Extract the (X, Y) coordinate from the center of the cell holding the provided text.  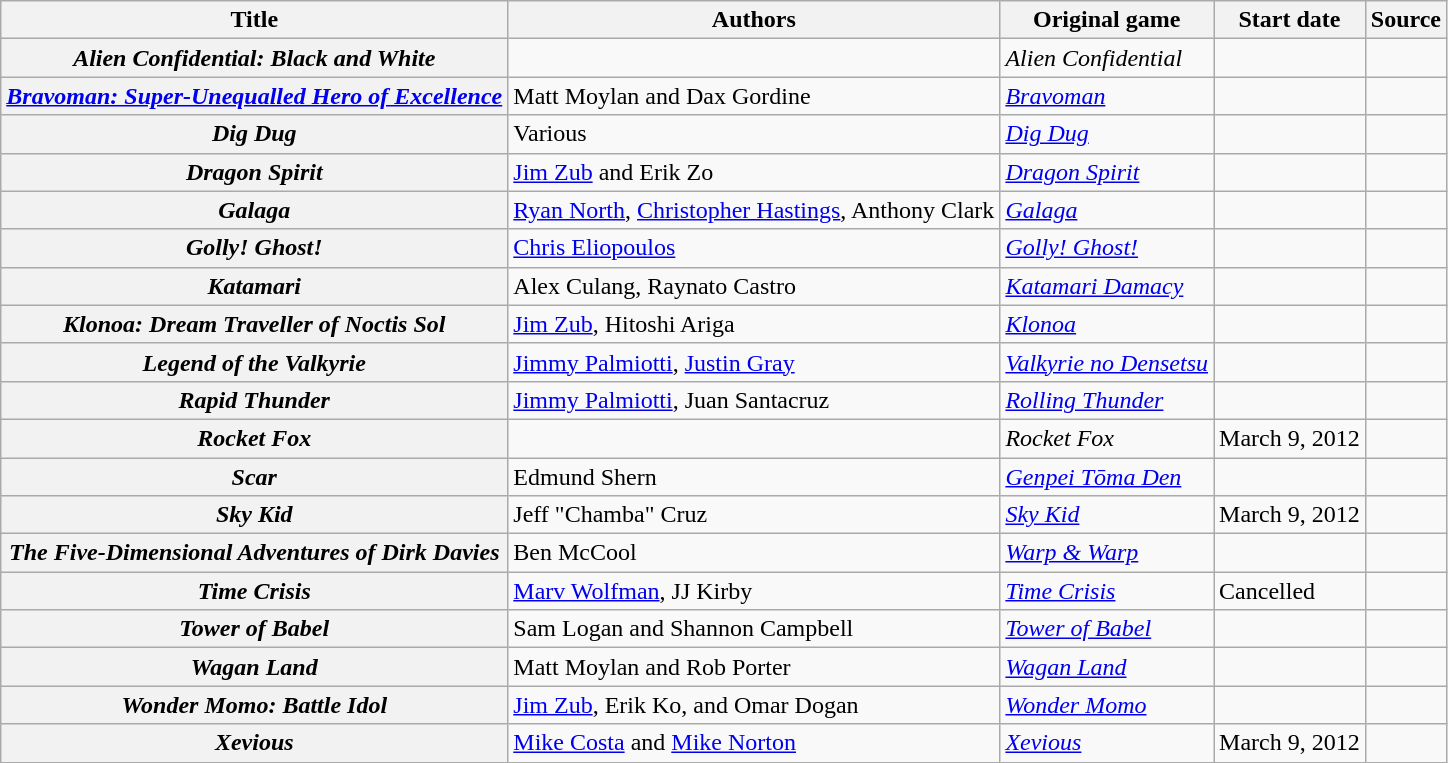
Klonoa (1107, 324)
Ryan North, Christopher Hastings, Anthony Clark (754, 210)
Klonoa: Dream Traveller of Noctis Sol (254, 324)
Valkyrie no Densetsu (1107, 362)
Authors (754, 20)
Start date (1290, 20)
Wonder Momo (1107, 705)
Jeff "Chamba" Cruz (754, 515)
Jim Zub and Erik Zo (754, 172)
Cancelled (1290, 591)
Jimmy Palmiotti, Juan Santacruz (754, 400)
Ben McCool (754, 553)
Legend of the Valkyrie (254, 362)
Marv Wolfman, JJ Kirby (754, 591)
Rapid Thunder (254, 400)
Alien Confidential: Black and White (254, 58)
Bravoman: Super-Unequalled Hero of Excellence (254, 96)
Edmund Shern (754, 477)
Wonder Momo: Battle Idol (254, 705)
Matt Moylan and Rob Porter (754, 667)
Katamari (254, 286)
Bravoman (1107, 96)
Warp & Warp (1107, 553)
Mike Costa and Mike Norton (754, 743)
Chris Eliopoulos (754, 248)
Jim Zub, Erik Ko, and Omar Dogan (754, 705)
Original game (1107, 20)
Matt Moylan and Dax Gordine (754, 96)
Scar (254, 477)
Jimmy Palmiotti, Justin Gray (754, 362)
Jim Zub, Hitoshi Ariga (754, 324)
Alex Culang, Raynato Castro (754, 286)
Various (754, 134)
Alien Confidential (1107, 58)
Title (254, 20)
Genpei Tōma Den (1107, 477)
Katamari Damacy (1107, 286)
Sam Logan and Shannon Campbell (754, 629)
Rolling Thunder (1107, 400)
Source (1406, 20)
The Five-Dimensional Adventures of Dirk Davies (254, 553)
